Locate the cell with the specified text and output its (x, y) center coordinate. 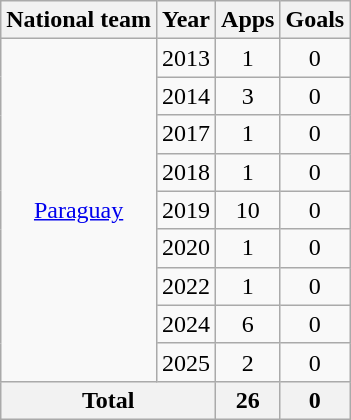
National team (79, 20)
Apps (248, 20)
2 (248, 362)
2017 (186, 134)
Year (186, 20)
2020 (186, 248)
26 (248, 400)
Total (108, 400)
2014 (186, 96)
2018 (186, 172)
3 (248, 96)
2022 (186, 286)
6 (248, 324)
2024 (186, 324)
Goals (315, 20)
2025 (186, 362)
2019 (186, 210)
10 (248, 210)
2013 (186, 58)
Paraguay (79, 210)
